Provide the [x, y] coordinate of the cell's center where the given text is located.  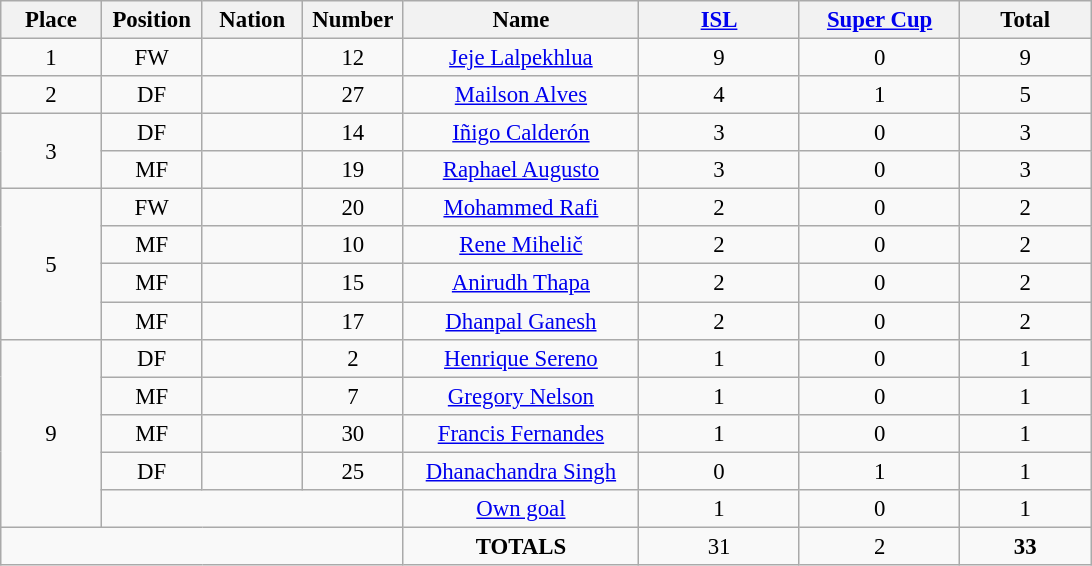
Rene Mihelič [521, 245]
10 [354, 245]
Henrique Sereno [521, 358]
17 [354, 321]
Jeje Lalpekhlua [521, 58]
7 [354, 396]
25 [354, 471]
31 [720, 546]
15 [354, 283]
4 [720, 95]
Raphael Augusto [521, 170]
ISL [720, 20]
Gregory Nelson [521, 396]
Own goal [521, 509]
TOTALS [521, 546]
Mailson Alves [521, 95]
33 [1026, 546]
12 [354, 58]
20 [354, 208]
Position [152, 20]
Francis Fernandes [521, 433]
Dhanachandra Singh [521, 471]
19 [354, 170]
Name [521, 20]
27 [354, 95]
Super Cup [880, 20]
Dhanpal Ganesh [521, 321]
Nation [252, 20]
Number [354, 20]
Iñigo Calderón [521, 133]
14 [354, 133]
30 [354, 433]
Place [52, 20]
Mohammed Rafi [521, 208]
Total [1026, 20]
Anirudh Thapa [521, 283]
